Return the [X, Y] coordinate for the center point of the cell that contains the specified text.  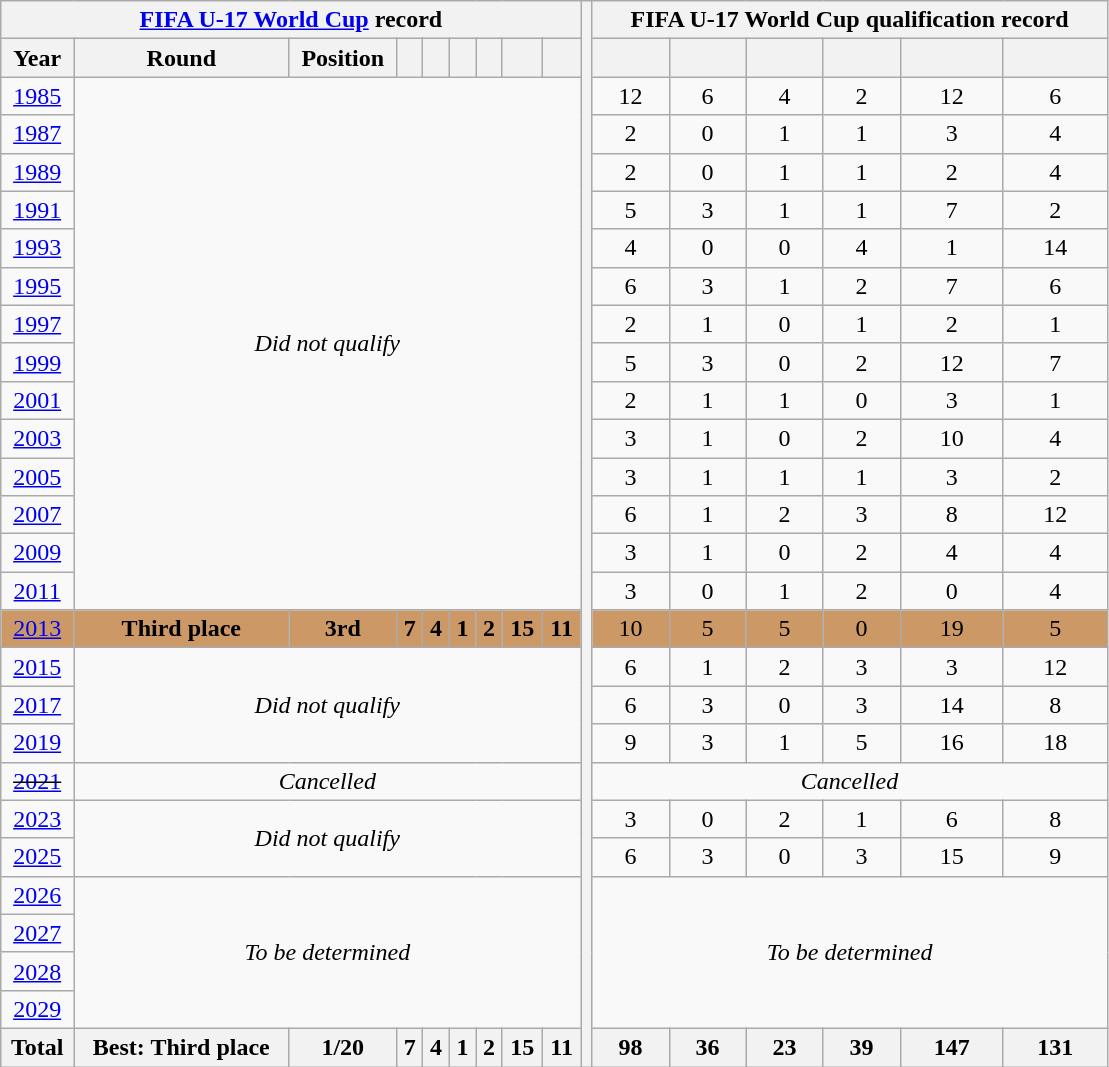
16 [952, 743]
2009 [38, 553]
1991 [38, 210]
2007 [38, 515]
2005 [38, 477]
2025 [38, 857]
2027 [38, 933]
1997 [38, 324]
1/20 [342, 1047]
2028 [38, 971]
2011 [38, 591]
Best: Third place [182, 1047]
1993 [38, 248]
2021 [38, 781]
3rd [342, 629]
2003 [38, 438]
2013 [38, 629]
2015 [38, 667]
2019 [38, 743]
98 [630, 1047]
2017 [38, 705]
2001 [38, 400]
Total [38, 1047]
Position [342, 58]
1989 [38, 172]
23 [784, 1047]
Third place [182, 629]
39 [862, 1047]
Round [182, 58]
147 [952, 1047]
FIFA U-17 World Cup record [291, 20]
1995 [38, 286]
1985 [38, 96]
1999 [38, 362]
19 [952, 629]
2029 [38, 1009]
18 [1055, 743]
FIFA U-17 World Cup qualification record [850, 20]
1987 [38, 134]
36 [708, 1047]
Year [38, 58]
131 [1055, 1047]
2023 [38, 819]
2026 [38, 895]
